For the text-containing cell, return its midpoint in [x, y] coordinate format. 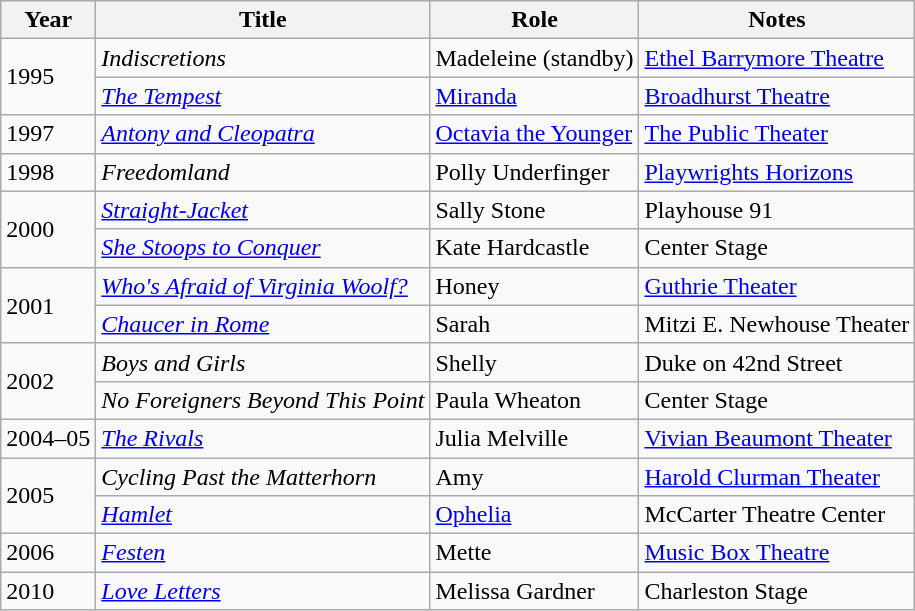
1998 [48, 172]
Madeleine (standby) [534, 58]
Ophelia [534, 515]
Boys and Girls [263, 362]
She Stoops to Conquer [263, 248]
Straight-Jacket [263, 210]
Shelly [534, 362]
Ethel Barrymore Theatre [777, 58]
Hamlet [263, 515]
McCarter Theatre Center [777, 515]
Year [48, 20]
The Rivals [263, 438]
Polly Underfinger [534, 172]
2006 [48, 553]
Broadhurst Theatre [777, 96]
Julia Melville [534, 438]
Honey [534, 286]
Playwrights Horizons [777, 172]
Freedomland [263, 172]
2000 [48, 229]
Amy [534, 477]
Sarah [534, 324]
No Foreigners Beyond This Point [263, 400]
2010 [48, 591]
Chaucer in Rome [263, 324]
Indiscretions [263, 58]
2001 [48, 305]
Paula Wheaton [534, 400]
Kate Hardcastle [534, 248]
Vivian Beaumont Theater [777, 438]
Antony and Cleopatra [263, 134]
Role [534, 20]
1995 [48, 77]
Cycling Past the Matterhorn [263, 477]
Music Box Theatre [777, 553]
Who's Afraid of Virginia Woolf? [263, 286]
Love Letters [263, 591]
Melissa Gardner [534, 591]
Octavia the Younger [534, 134]
Mitzi E. Newhouse Theater [777, 324]
Festen [263, 553]
Miranda [534, 96]
Mette [534, 553]
Harold Clurman Theater [777, 477]
Duke on 42nd Street [777, 362]
The Tempest [263, 96]
2002 [48, 381]
2005 [48, 496]
Title [263, 20]
The Public Theater [777, 134]
Charleston Stage [777, 591]
Sally Stone [534, 210]
Guthrie Theater [777, 286]
2004–05 [48, 438]
Playhouse 91 [777, 210]
Notes [777, 20]
1997 [48, 134]
